Pinpoint the cell where the given text exists, returning its (x, y) midpoint coordinate. 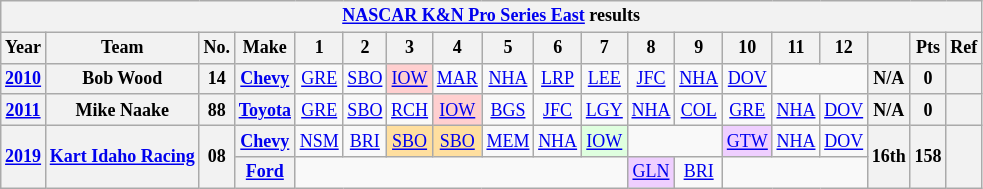
8 (651, 48)
7 (604, 48)
14 (216, 78)
6 (558, 48)
MEM (508, 140)
2010 (24, 78)
COL (699, 110)
BGS (508, 110)
No. (216, 48)
16th (888, 156)
Pts (928, 48)
12 (844, 48)
08 (216, 156)
Bob Wood (122, 78)
11 (796, 48)
LEE (604, 78)
MAR (457, 78)
4 (457, 48)
Ford (264, 172)
Mike Naake (122, 110)
RCH (410, 110)
3 (410, 48)
10 (747, 48)
Team (122, 48)
158 (928, 156)
Make (264, 48)
Year (24, 48)
Toyota (264, 110)
88 (216, 110)
2011 (24, 110)
GLN (651, 172)
GTW (747, 140)
Kart Idaho Racing (122, 156)
LGY (604, 110)
2019 (24, 156)
LRP (558, 78)
Ref (964, 48)
5 (508, 48)
2 (365, 48)
1 (319, 48)
9 (699, 48)
NASCAR K&N Pro Series East results (492, 16)
NSM (319, 140)
